Extract the [X, Y] coordinate from the center of the cell holding the provided text.  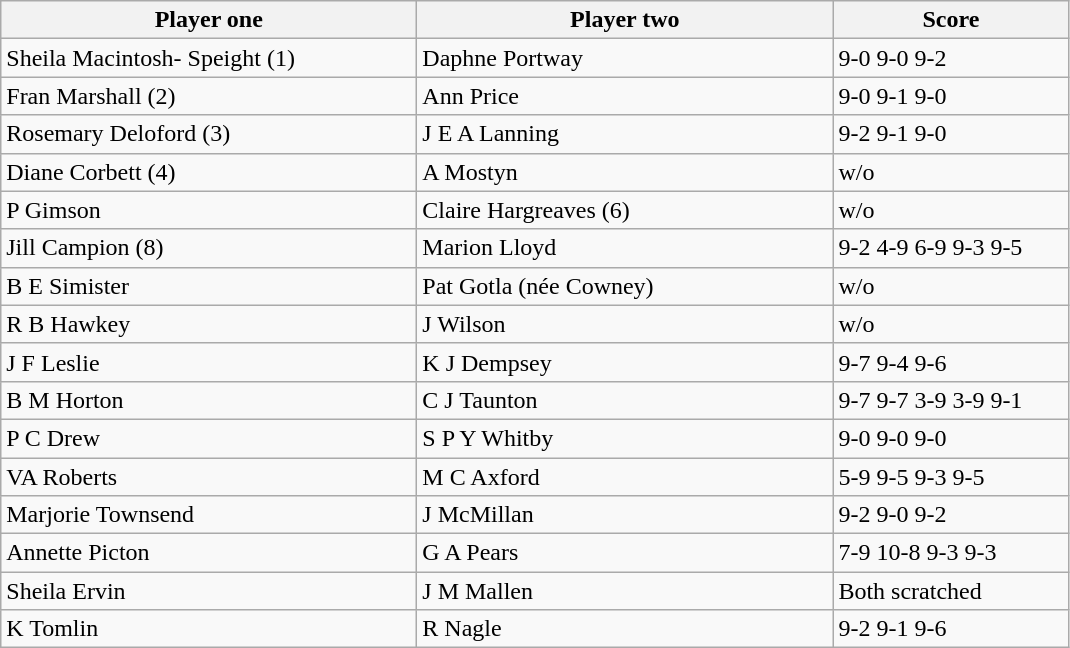
Sheila Ervin [209, 591]
Daphne Portway [625, 58]
B M Horton [209, 400]
P C Drew [209, 438]
9-7 9-7 3-9 3-9 9-1 [951, 400]
Both scratched [951, 591]
C J Taunton [625, 400]
R B Hawkey [209, 324]
J McMillan [625, 515]
Sheila Macintosh- Speight (1) [209, 58]
9-2 9-0 9-2 [951, 515]
J F Leslie [209, 362]
Jill Campion (8) [209, 248]
Ann Price [625, 96]
7-9 10-8 9-3 9-3 [951, 553]
9-2 4-9 6-9 9-3 9-5 [951, 248]
Marjorie Townsend [209, 515]
Rosemary Deloford (3) [209, 134]
5-9 9-5 9-3 9-5 [951, 477]
K Tomlin [209, 629]
9-2 9-1 9-0 [951, 134]
G A Pears [625, 553]
P Gimson [209, 210]
9-0 9-0 9-2 [951, 58]
Marion Lloyd [625, 248]
A Mostyn [625, 172]
Player two [625, 20]
Fran Marshall (2) [209, 96]
Score [951, 20]
B E Simister [209, 286]
9-0 9-0 9-0 [951, 438]
S P Y Whitby [625, 438]
K J Dempsey [625, 362]
Annette Picton [209, 553]
Player one [209, 20]
9-0 9-1 9-0 [951, 96]
J Wilson [625, 324]
VA Roberts [209, 477]
9-2 9-1 9-6 [951, 629]
R Nagle [625, 629]
Pat Gotla (née Cowney) [625, 286]
Claire Hargreaves (6) [625, 210]
J E A Lanning [625, 134]
J M Mallen [625, 591]
9-7 9-4 9-6 [951, 362]
Diane Corbett (4) [209, 172]
M C Axford [625, 477]
